For the text-containing cell, return its midpoint in [x, y] coordinate format. 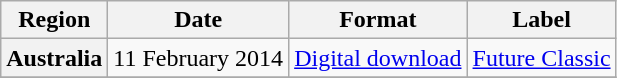
Format [378, 20]
Digital download [378, 58]
Label [542, 20]
Region [54, 20]
11 February 2014 [198, 58]
Australia [54, 58]
Date [198, 20]
Future Classic [542, 58]
